For the text-containing cell, return its midpoint in (x, y) coordinate format. 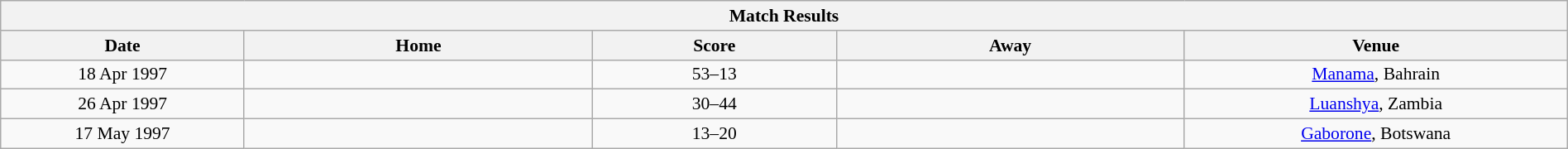
18 Apr 1997 (122, 74)
Score (715, 46)
Venue (1376, 46)
13–20 (715, 134)
Away (1011, 46)
53–13 (715, 74)
17 May 1997 (122, 134)
Match Results (784, 16)
26 Apr 1997 (122, 104)
Luanshya, Zambia (1376, 104)
30–44 (715, 104)
Manama, Bahrain (1376, 74)
Home (418, 46)
Date (122, 46)
Gaborone, Botswana (1376, 134)
